Search for the cell housing the specified text and yield its [x, y] center coordinate. 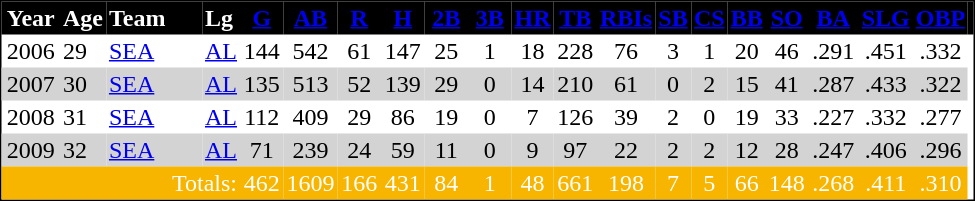
2008 [31, 116]
48 [532, 182]
46 [787, 50]
166 [359, 182]
Team [154, 18]
BA [834, 18]
24 [359, 150]
112 [262, 116]
239 [310, 150]
66 [747, 182]
20 [747, 50]
.227 [834, 116]
.451 [886, 50]
462 [262, 182]
144 [262, 50]
30 [83, 84]
HR [532, 18]
2009 [31, 150]
SO [787, 18]
97 [575, 150]
542 [310, 50]
210 [575, 84]
15 [747, 84]
126 [575, 116]
148 [787, 182]
2007 [31, 84]
31 [83, 116]
76 [626, 50]
TB [575, 18]
41 [787, 84]
139 [403, 84]
14 [532, 84]
BB [747, 18]
.433 [886, 84]
18 [532, 50]
86 [403, 116]
.291 [834, 50]
RBIs [626, 18]
Totals: [121, 182]
147 [403, 50]
.277 [940, 116]
59 [403, 150]
409 [310, 116]
11 [446, 150]
198 [626, 182]
22 [626, 150]
84 [446, 182]
513 [310, 84]
52 [359, 84]
Age [83, 18]
.268 [834, 182]
.296 [940, 150]
.247 [834, 150]
33 [787, 116]
2B [446, 18]
661 [575, 182]
9 [532, 150]
.406 [886, 150]
SB [673, 18]
CS [710, 18]
5 [710, 182]
1609 [310, 182]
Year [31, 18]
.411 [886, 182]
H [403, 18]
3 [673, 50]
3B [490, 18]
.322 [940, 84]
SLG [886, 18]
AB [310, 18]
.310 [940, 182]
G [262, 18]
32 [83, 150]
Lg [221, 18]
25 [446, 50]
71 [262, 150]
228 [575, 50]
.287 [834, 84]
2006 [31, 50]
135 [262, 84]
39 [626, 116]
R [359, 18]
OBP [940, 18]
431 [403, 182]
12 [747, 150]
28 [787, 150]
